Determine the (X, Y) coordinate at the center of the cell enclosing the given text.  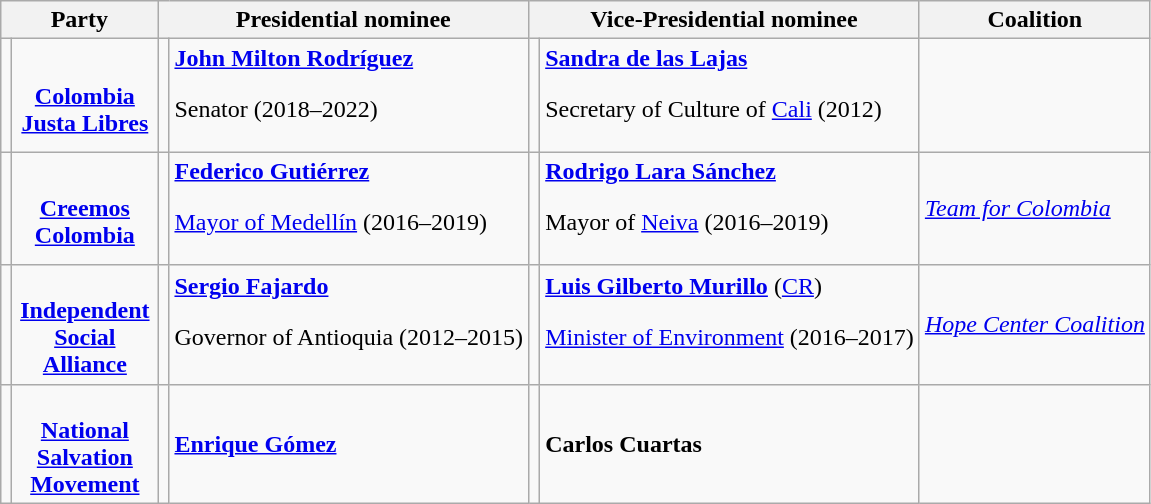
Creemos Colombia (85, 208)
Federico Gutiérrez Mayor of Medellín (2016–2019) (349, 208)
Presidential nominee (344, 20)
Team for Colombia (1034, 208)
Luis Gilberto Murillo (CR) Minister of Environment (2016–2017) (730, 324)
National Salvation Movement (85, 444)
Enrique Gómez (349, 444)
Party (80, 20)
Coalition (1034, 20)
Sandra de las Lajas Secretary of Culture of Cali (2012) (730, 96)
Vice-Presidential nominee (724, 20)
Carlos Cuartas (730, 444)
Rodrigo Lara SánchezMayor of Neiva (2016–2019) (730, 208)
Colombia Justa Libres (85, 96)
Hope Center Coalition (1034, 324)
John Milton Rodríguez Senator (2018–2022) (349, 96)
Independent Social Alliance (85, 324)
Sergio FajardoGovernor of Antioquia (2012–2015) (349, 324)
